Return the (X, Y) coordinate for the center point of the cell that contains the specified text.  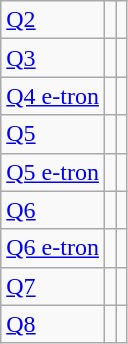
Q6 (53, 210)
Q4 e-tron (53, 96)
Q8 (53, 324)
Q2 (53, 20)
Q5 (53, 134)
Q5 e-tron (53, 172)
Q7 (53, 286)
Q6 e-tron (53, 248)
Q3 (53, 58)
